Search for the cell housing the specified text and yield its (X, Y) center coordinate. 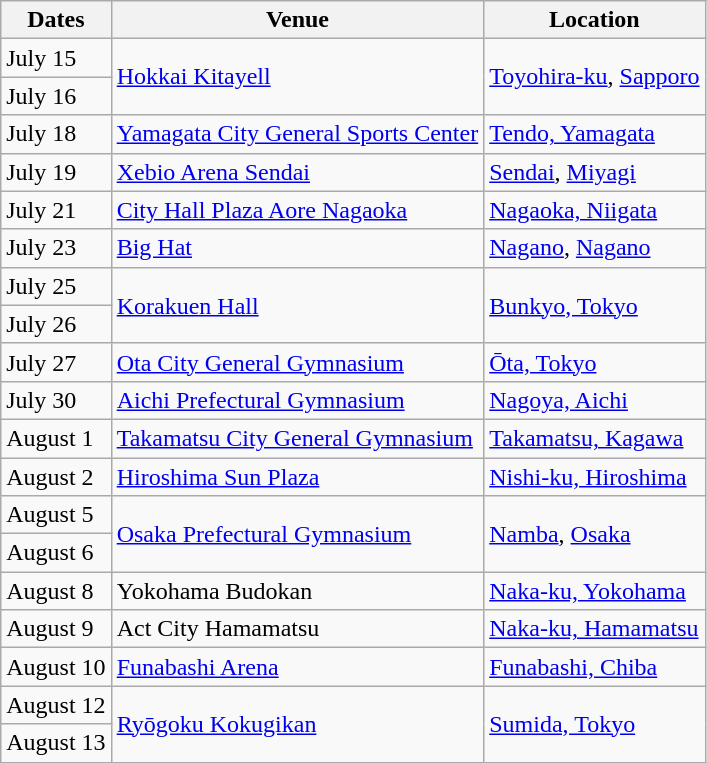
July 27 (56, 362)
Venue (298, 20)
August 12 (56, 705)
Location (594, 20)
July 18 (56, 134)
July 23 (56, 248)
City Hall Plaza Aore Nagaoka (298, 210)
Hokkai Kitayell (298, 77)
August 5 (56, 515)
Nishi-ku, Hiroshima (594, 477)
Osaka Prefectural Gymnasium (298, 534)
Tendo, Yamagata (594, 134)
Naka-ku, Yokohama (594, 591)
Aichi Prefectural Gymnasium (298, 400)
July 15 (56, 58)
Ota City General Gymnasium (298, 362)
August 1 (56, 438)
July 30 (56, 400)
Xebio Arena Sendai (298, 172)
August 8 (56, 591)
Nagoya, Aichi (594, 400)
July 19 (56, 172)
Hiroshima Sun Plaza (298, 477)
Funabashi, Chiba (594, 667)
Nagano, Nagano (594, 248)
August 10 (56, 667)
July 25 (56, 286)
July 26 (56, 324)
Naka-ku, Hamamatsu (594, 629)
August 2 (56, 477)
Yokohama Budokan (298, 591)
Big Hat (298, 248)
Yamagata City General Sports Center (298, 134)
Takamatsu City General Gymnasium (298, 438)
July 21 (56, 210)
Sendai, Miyagi (594, 172)
Namba, Osaka (594, 534)
August 6 (56, 553)
Takamatsu, Kagawa (594, 438)
Ōta, Tokyo (594, 362)
August 13 (56, 743)
August 9 (56, 629)
Ryōgoku Kokugikan (298, 724)
Dates (56, 20)
Korakuen Hall (298, 305)
Act City Hamamatsu (298, 629)
Sumida, Tokyo (594, 724)
Toyohira-ku, Sapporo (594, 77)
July 16 (56, 96)
Nagaoka, Niigata (594, 210)
Funabashi Arena (298, 667)
Bunkyo, Tokyo (594, 305)
